Determine the [x, y] coordinate at the center of the cell enclosing the given text.  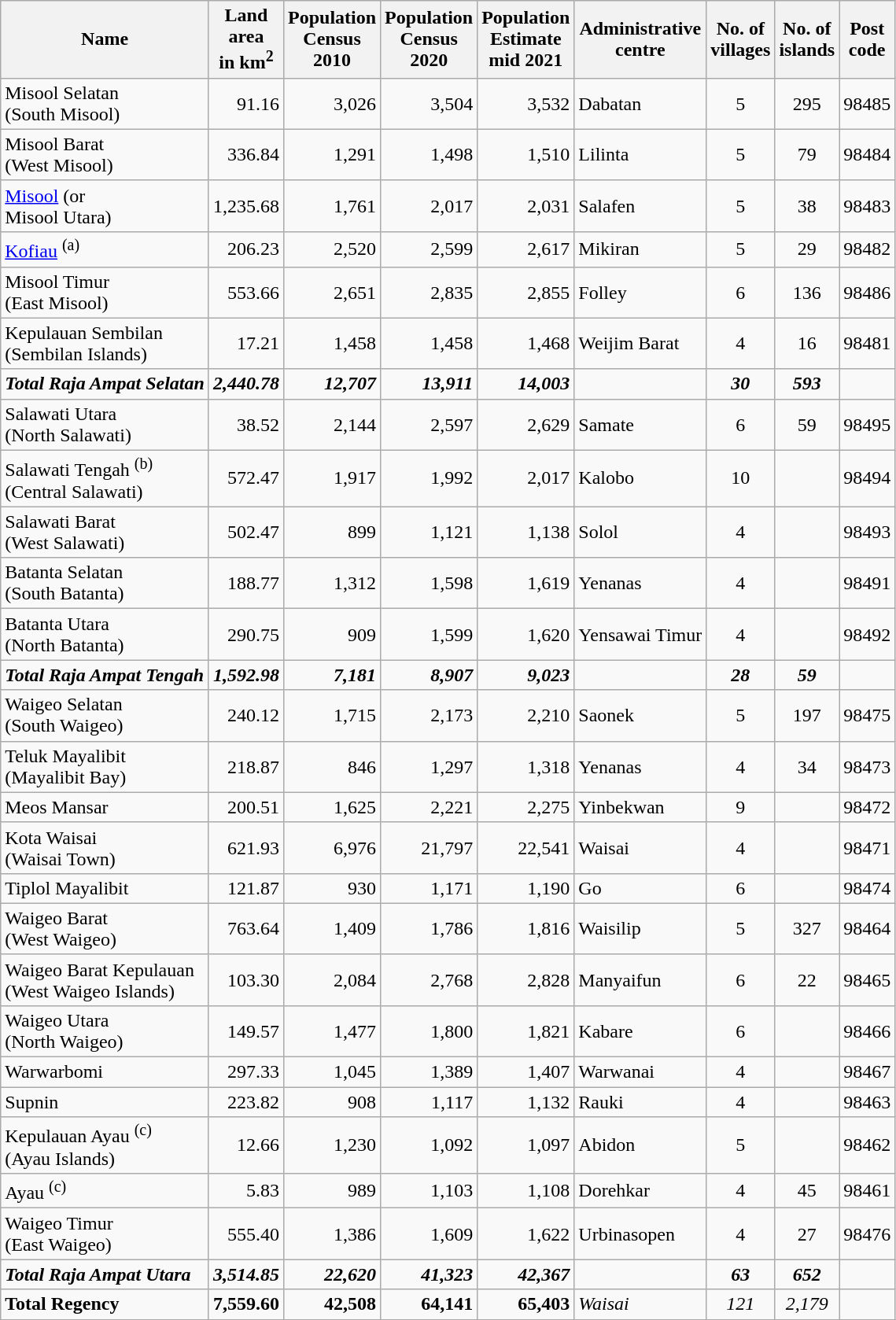
502.47 [245, 532]
1,761 [332, 206]
Misool Selatan (South Misool) [105, 104]
27 [807, 1233]
98481 [867, 343]
98483 [867, 206]
2,520 [332, 249]
PopulationCensus2010 [332, 39]
2,275 [525, 807]
98475 [867, 716]
Misool (or Misool Utara) [105, 206]
38 [807, 206]
Landareain km2 [245, 39]
Ayau (c) [105, 1191]
No. ofislands [807, 39]
2,828 [525, 980]
22 [807, 980]
121 [741, 1304]
1,389 [430, 1072]
327 [807, 928]
12.66 [245, 1145]
200.51 [245, 807]
98476 [867, 1233]
PopulationCensus2020 [430, 39]
Salawati Barat (West Salawati) [105, 532]
16 [807, 343]
98484 [867, 154]
Salawati Utara (North Salawati) [105, 425]
Rauki [640, 1102]
240.12 [245, 716]
909 [332, 634]
34 [807, 766]
2,629 [525, 425]
Administrativecentre [640, 39]
Waigeo Barat Kepulauan (West Waigeo Islands) [105, 980]
2,179 [807, 1304]
1,498 [430, 154]
12,707 [332, 384]
Go [640, 888]
1,599 [430, 634]
98471 [867, 848]
Saonek [640, 716]
206.23 [245, 249]
553.66 [245, 293]
98474 [867, 888]
1,715 [332, 716]
1,092 [430, 1145]
41,323 [430, 1274]
Manyaifun [640, 980]
593 [807, 384]
295 [807, 104]
1,103 [430, 1191]
1,121 [430, 532]
1,917 [332, 478]
2,651 [332, 293]
22,620 [332, 1274]
Abidon [640, 1145]
763.64 [245, 928]
3,532 [525, 104]
9 [741, 807]
Waigeo Selatan (South Waigeo) [105, 716]
7,181 [332, 675]
Total Raja Ampat Utara [105, 1274]
98493 [867, 532]
Batanta Utara (North Batanta) [105, 634]
1,097 [525, 1145]
899 [332, 532]
1,171 [430, 888]
1,821 [525, 1032]
2,221 [430, 807]
1,816 [525, 928]
989 [332, 1191]
Waigeo Utara (North Waigeo) [105, 1032]
1,468 [525, 343]
7,559.60 [245, 1304]
Mikiran [640, 249]
1,625 [332, 807]
Kepulauan Ayau (c) (Ayau Islands) [105, 1145]
2,855 [525, 293]
65,403 [525, 1304]
79 [807, 154]
6,976 [332, 848]
Folley [640, 293]
98467 [867, 1072]
Misool Timur (East Misool) [105, 293]
Waigeo Barat (West Waigeo) [105, 928]
908 [332, 1102]
Name [105, 39]
10 [741, 478]
No. ofvillages [741, 39]
Dabatan [640, 104]
Tiplol Mayalibit [105, 888]
2,144 [332, 425]
Misool Barat (West Misool) [105, 154]
621.93 [245, 848]
Weijim Barat [640, 343]
1,510 [525, 154]
98465 [867, 980]
98482 [867, 249]
2,597 [430, 425]
21,797 [430, 848]
1,409 [332, 928]
1,230 [332, 1145]
PopulationEstimatemid 2021 [525, 39]
98485 [867, 104]
91.16 [245, 104]
2,599 [430, 249]
1,297 [430, 766]
Kalobo [640, 478]
Total Raja Ampat Tengah [105, 675]
14,003 [525, 384]
98492 [867, 634]
1,318 [525, 766]
1,992 [430, 478]
29 [807, 249]
Solol [640, 532]
3,514.85 [245, 1274]
Kota Waisai (Waisai Town) [105, 848]
Lilinta [640, 154]
17.21 [245, 343]
1,622 [525, 1233]
2,031 [525, 206]
98491 [867, 584]
1,132 [525, 1102]
218.87 [245, 766]
336.84 [245, 154]
2,835 [430, 293]
1,108 [525, 1191]
846 [332, 766]
64,141 [430, 1304]
22,541 [525, 848]
Yensawai Timur [640, 634]
Kofiau (a) [105, 249]
Postcode [867, 39]
652 [807, 1274]
223.82 [245, 1102]
Kepulauan Sembilan (Sembilan Islands) [105, 343]
1,477 [332, 1032]
Batanta Selatan (South Batanta) [105, 584]
1,386 [332, 1233]
Salawati Tengah (b) (Central Salawati) [105, 478]
Waisilip [640, 928]
Meos Mansar [105, 807]
98462 [867, 1145]
98466 [867, 1032]
2,440.78 [245, 384]
555.40 [245, 1233]
2,173 [430, 716]
28 [741, 675]
1,620 [525, 634]
45 [807, 1191]
1,619 [525, 584]
197 [807, 716]
3,026 [332, 104]
1,235.68 [245, 206]
Teluk Mayalibit (Mayalibit Bay) [105, 766]
9,023 [525, 675]
63 [741, 1274]
Salafen [640, 206]
1,117 [430, 1102]
136 [807, 293]
1,800 [430, 1032]
13,911 [430, 384]
1,609 [430, 1233]
98486 [867, 293]
98494 [867, 478]
2,084 [332, 980]
2,617 [525, 249]
5.83 [245, 1191]
149.57 [245, 1032]
103.30 [245, 980]
98464 [867, 928]
Warwanai [640, 1072]
Supnin [105, 1102]
2,210 [525, 716]
Warwarbomi [105, 1072]
1,598 [430, 584]
Total Raja Ampat Selatan [105, 384]
30 [741, 384]
3,504 [430, 104]
98473 [867, 766]
1,786 [430, 928]
42,367 [525, 1274]
98495 [867, 425]
930 [332, 888]
Total Regency [105, 1304]
98463 [867, 1102]
297.33 [245, 1072]
1,407 [525, 1072]
98461 [867, 1191]
Samate [640, 425]
8,907 [430, 675]
1,291 [332, 154]
121.87 [245, 888]
38.52 [245, 425]
572.47 [245, 478]
1,045 [332, 1072]
Urbinasopen [640, 1233]
Dorehkar [640, 1191]
1,138 [525, 532]
2,768 [430, 980]
290.75 [245, 634]
Kabare [640, 1032]
Waigeo Timur (East Waigeo) [105, 1233]
1,312 [332, 584]
Yinbekwan [640, 807]
1,592.98 [245, 675]
1,190 [525, 888]
42,508 [332, 1304]
98472 [867, 807]
188.77 [245, 584]
